Determine the (X, Y) coordinate at the center of the cell enclosing the given text.  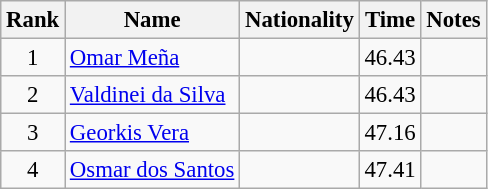
2 (33, 95)
Rank (33, 20)
4 (33, 170)
Time (390, 20)
3 (33, 133)
Georkis Vera (152, 133)
Valdinei da Silva (152, 95)
47.16 (390, 133)
Name (152, 20)
1 (33, 58)
Osmar dos Santos (152, 170)
Nationality (300, 20)
Omar Meña (152, 58)
47.41 (390, 170)
Notes (454, 20)
